Output the (x, y) coordinate of the center of the cell containing the given text.  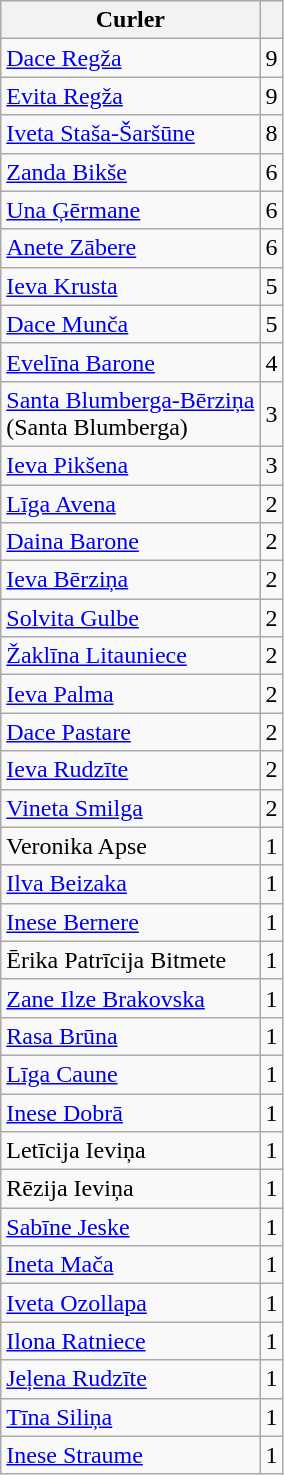
Sabīne Jeske (130, 1227)
Santa Blumberga-Bērziņa(Santa Blumberga) (130, 414)
Inese Dobrā (130, 1113)
Inese Straume (130, 1455)
Rasa Brūna (130, 1036)
Curler (130, 20)
Tīna Siliņa (130, 1417)
Dace Regža (130, 58)
Ilva Beizaka (130, 884)
Iveta Ozollapa (130, 1303)
Dace Munča (130, 324)
Iveta Staša-Šaršūne (130, 134)
Inese Bernere (130, 922)
Zanda Bikše (130, 172)
4 (272, 362)
Veronika Apse (130, 846)
Līga Avena (130, 503)
Anete Zābere (130, 248)
Ieva Pikšena (130, 465)
Jeļena Rudzīte (130, 1379)
Zane Ilze Brakovska (130, 998)
8 (272, 134)
Ērika Patrīcija Bitmete (130, 960)
Ilona Ratniece (130, 1341)
Žaklīna Litauniece (130, 656)
Vineta Smilga (130, 808)
Līga Caune (130, 1074)
Daina Barone (130, 542)
Ieva Palma (130, 694)
Solvita Gulbe (130, 618)
Dace Pastare (130, 732)
Ineta Mača (130, 1265)
Ieva Krusta (130, 286)
Una Ģērmane (130, 210)
Ieva Bērziņa (130, 580)
Ieva Rudzīte (130, 770)
Letīcija Ieviņa (130, 1151)
Rēzija Ieviņa (130, 1189)
Evita Regža (130, 96)
Evelīna Barone (130, 362)
